Return [X, Y] of the center of cell containing provided text 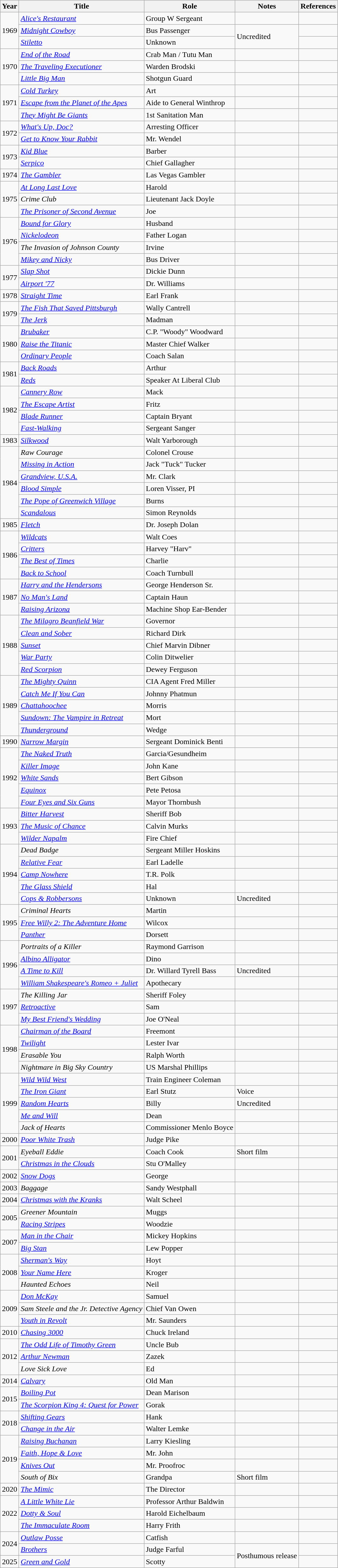
Mort [189, 717]
CIA Agent Fred Miller [189, 681]
Voice [267, 1091]
Mickey Hopkins [189, 1236]
Irvine [189, 247]
Coach Salan [189, 356]
Fletch [82, 525]
Sheriff Bob [189, 814]
Critters [82, 549]
South of Bix [82, 1477]
Larry Kiesling [189, 1441]
Gorak [189, 1405]
1976 [10, 241]
Sherman's Way [82, 1260]
Sundown: The Vampire in Retreat [82, 717]
2025 [10, 1562]
Raising Buchanan [82, 1441]
Professor Arthur Baldwin [189, 1501]
1999 [10, 1103]
The Fish That Saved Pittsburgh [82, 308]
Crime Club [82, 199]
Outlaw Posse [82, 1538]
Missing in Action [82, 464]
Blood Simple [82, 488]
Reds [82, 380]
1988 [10, 645]
Your Name Here [82, 1272]
Year [10, 6]
Snow Dogs [82, 1176]
1971 [10, 103]
Calvin Murks [189, 826]
Fritz [189, 404]
Dorsett [189, 935]
1986 [10, 555]
1969 [10, 30]
Harvey "Harv" [189, 549]
Mr. Proofroc [189, 1465]
Bound for Glory [82, 223]
Wilcox [189, 923]
1978 [10, 296]
Christmas with the Kranks [82, 1200]
1984 [10, 482]
2003 [10, 1188]
Dr. Williams [189, 284]
1990 [10, 742]
Scandalous [82, 513]
The Mimic [82, 1489]
Title [82, 6]
Relative Fear [82, 862]
Dotty & Soul [82, 1514]
1979 [10, 314]
Bus Driver [189, 259]
Criminal Hearts [82, 910]
Coach Turnbull [189, 573]
Harold Eichelbaum [189, 1514]
Dr. Joseph Dolan [189, 525]
Back to School [82, 573]
They Might Be Giants [82, 115]
The Killing Jar [82, 995]
Captain Bryant [189, 416]
Mr. John [189, 1453]
2007 [10, 1242]
Johnny Phatmun [189, 693]
George Henderson Sr. [189, 585]
Richard Dirk [189, 633]
Mack [189, 392]
2024 [10, 1544]
Back Roads [82, 368]
Twilight [82, 1043]
US Marshal Phillips [189, 1067]
1997 [10, 1007]
Muggs [189, 1212]
Scotty [189, 1562]
Nightmare in Big Sky Country [82, 1067]
1998 [10, 1049]
Chief Van Owen [189, 1309]
Walt Scheel [189, 1200]
Love Sick Love [82, 1369]
Christmas in the Clouds [82, 1164]
Cannery Row [82, 392]
The Traveling Executioner [82, 67]
The Milagro Beanfield War [82, 621]
Raising Arizona [82, 609]
Free Willy 2: The Adventure Home [82, 923]
White Sands [82, 778]
Mayor Thornbush [189, 802]
1973 [10, 157]
Slap Shot [82, 271]
1980 [10, 344]
C.P. "Woody" Woodward [189, 332]
Harold [189, 187]
Ordinary People [82, 356]
Burns [189, 500]
Hank [189, 1417]
Get to Know Your Rabbit [82, 139]
Me and Will [82, 1115]
Mr. Wendel [189, 139]
The Mighty Quinn [82, 681]
Wedge [189, 730]
The Music of Chance [82, 826]
Dewey Ferguson [189, 669]
Colonel Crouse [189, 452]
2012 [10, 1357]
Machine Shop Ear-Bender [189, 609]
Notes [267, 6]
Warden Brodski [189, 67]
Random Hearts [82, 1103]
Lieutenant Jack Doyle [189, 199]
Harry and the Hendersons [82, 585]
Garcia/Gesundheim [189, 754]
Speaker At Liberal Club [189, 380]
Eyeball Eddie [82, 1152]
What's Up, Doc? [82, 127]
Pete Petosa [189, 790]
1989 [10, 705]
A Little White Lie [82, 1501]
Grandpa [189, 1477]
Neil [189, 1284]
Arthur Newman [82, 1357]
Sam [189, 1007]
Jack of Hearts [82, 1128]
Knives Out [82, 1465]
Wilder Napalm [82, 838]
1st Sanitation Man [189, 115]
Martin [189, 910]
Arthur [189, 368]
2018 [10, 1423]
Man in the Chair [82, 1236]
Big Stan [82, 1248]
Sandy Westphall [189, 1188]
Joe O'Neal [189, 1019]
Apothecary [189, 983]
The Invasion of Johnson County [82, 247]
Loren Visser, PI [189, 488]
Racing Stripes [82, 1224]
Calvary [82, 1381]
The Gambler [82, 175]
Dickie Dunn [189, 271]
References [318, 6]
Cold Turkey [82, 91]
2004 [10, 1200]
Faith, Hope & Love [82, 1453]
Judge Pike [189, 1140]
Chief Marvin Dibner [189, 645]
Stiletto [82, 42]
Nickelodeon [82, 235]
1992 [10, 778]
Four Eyes and Six Guns [82, 802]
Sergeant Miller Hoskins [189, 850]
Cops & Robbersons [82, 898]
The Jerk [82, 320]
Wally Cantrell [189, 308]
Arresting Officer [189, 127]
1995 [10, 922]
Sam Steele and the Jr. Detective Agency [82, 1309]
2019 [10, 1459]
Killer Image [82, 766]
Zazek [189, 1357]
Master Chief Walker [189, 344]
Group W Sergeant [189, 18]
Harry Frith [189, 1526]
Dr. Willard Tyrell Bass [189, 971]
Clean and Sober [82, 633]
1974 [10, 175]
Colin Ditwelier [189, 657]
Brubaker [82, 332]
Silkwood [82, 440]
Wild Wild West [82, 1079]
Catfish [189, 1538]
Madman [189, 320]
The Glass Shield [82, 886]
Woodzie [189, 1224]
Albino Alligator [82, 959]
The Escape Artist [82, 404]
2020 [10, 1489]
Commissioner Menlo Boyce [189, 1128]
Grandview, U.S.A. [82, 476]
Chuck Ireland [189, 1333]
Retroactive [82, 1007]
2015 [10, 1399]
1977 [10, 277]
William Shakespeare's Romeo + Juliet [82, 983]
1972 [10, 133]
Sunset [82, 645]
Simon Reynolds [189, 513]
1994 [10, 874]
Posthumous release [267, 1556]
Joe [189, 211]
Portraits of a Killer [82, 947]
Mr. Saunders [189, 1321]
Ed [189, 1369]
The Immaculate Room [82, 1526]
1996 [10, 965]
A Time to Kill [82, 971]
Haunted Echoes [82, 1284]
Raise the Titanic [82, 344]
Earl Stutz [189, 1091]
2001 [10, 1158]
Fire Chief [189, 838]
Bus Passenger [189, 30]
Kroger [189, 1272]
Old Man [189, 1381]
Red Scorpion [82, 669]
Lew Popper [189, 1248]
Alice's Restaurant [82, 18]
Escape from the Planet of the Apes [82, 103]
Billy [189, 1103]
Walter Lemke [189, 1429]
Freemont [189, 1031]
Little Big Man [82, 79]
Brothers [82, 1550]
Fast-Walking [82, 428]
1982 [10, 410]
Erasable You [82, 1055]
Dean [189, 1115]
1987 [10, 597]
Narrow Margin [82, 742]
Youth in Revolt [82, 1321]
2008 [10, 1272]
1975 [10, 199]
Bert Gibson [189, 778]
No Man's Land [82, 597]
Shifting Gears [82, 1417]
Dino [189, 959]
1981 [10, 374]
Camp Nowhere [82, 874]
Mr. Clark [189, 476]
The Prisoner of Second Avenue [82, 211]
Kid Blue [82, 151]
Straight Time [82, 296]
Blade Runner [82, 416]
Chattahoochee [82, 705]
Hoyt [189, 1260]
Coach Cook [189, 1152]
2000 [10, 1140]
Role [189, 6]
Train Engineer Coleman [189, 1079]
Husband [189, 223]
2009 [10, 1308]
John Kane [189, 766]
George [189, 1176]
1970 [10, 67]
Poor White Trash [82, 1140]
Change in the Air [82, 1429]
Governor [189, 621]
Aide to General Winthrop [189, 103]
2010 [10, 1333]
War Party [82, 657]
Judge Farful [189, 1550]
The Odd Life of Timothy Green [82, 1345]
Stu O'Malley [189, 1164]
Raymond Garrison [189, 947]
Shotgun Guard [189, 79]
2002 [10, 1176]
Uncle Bub [189, 1345]
Walt Yarborough [189, 440]
Wildcats [82, 537]
2014 [10, 1381]
Las Vegas Gambler [189, 175]
Lester Ivar [189, 1043]
Airport '77 [82, 284]
Ralph Worth [189, 1055]
Captain Haun [189, 597]
Raw Courage [82, 452]
My Best Friend's Wedding [82, 1019]
Thunderground [82, 730]
Morris [189, 705]
The Best of Times [82, 561]
The Pope of Greenwich Village [82, 500]
Sheriff Foley [189, 995]
1993 [10, 826]
Mikey and Nicky [82, 259]
Don McKay [82, 1296]
1985 [10, 525]
2005 [10, 1218]
1983 [10, 440]
Chasing 3000 [82, 1333]
T.R. Polk [189, 874]
Dead Badge [82, 850]
Earl Frank [189, 296]
2022 [10, 1513]
Father Logan [189, 235]
Boiling Pot [82, 1393]
Chief Gallagher [189, 163]
Bitter Harvest [82, 814]
Greener Mountain [82, 1212]
Midnight Cowboy [82, 30]
The Director [189, 1489]
End of the Road [82, 54]
Dean Marison [189, 1393]
Catch Me If You Can [82, 693]
Walt Coes [189, 537]
The Iron Giant [82, 1091]
Jack "Tuck" Tucker [189, 464]
At Long Last Love [82, 187]
Samuel [189, 1296]
The Scorpion King 4: Quest for Power [82, 1405]
Serpico [82, 163]
The Naked Truth [82, 754]
Baggage [82, 1188]
Hal [189, 886]
Charlie [189, 561]
Chairman of the Board [82, 1031]
Green and Gold [82, 1562]
Earl Ladelle [189, 862]
Sergeant Dominick Benti [189, 742]
Panther [82, 935]
Sergeant Sanger [189, 428]
Crab Man / Tutu Man [189, 54]
Art [189, 91]
Equinox [82, 790]
Barber [189, 151]
